Detect which cell encompasses the target text, then output its (X, Y) center coordinate. 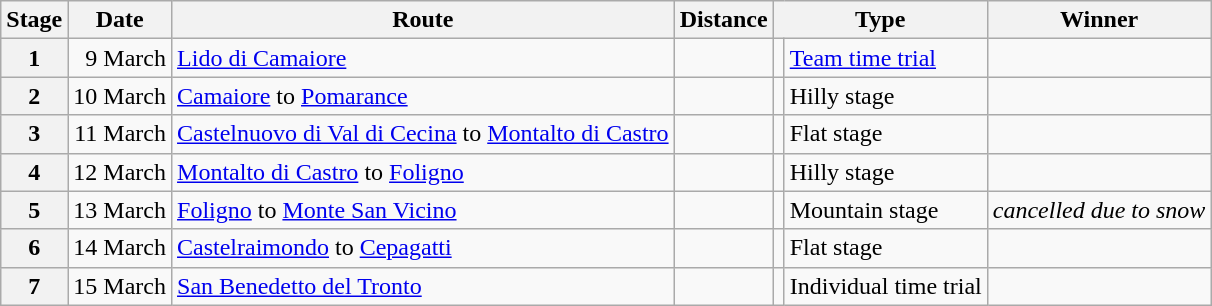
Distance (724, 20)
Mountain stage (886, 210)
3 (34, 134)
10 March (120, 96)
Route (424, 20)
Lido di Camaiore (424, 58)
9 March (120, 58)
cancelled due to snow (1099, 210)
2 (34, 96)
6 (34, 248)
7 (34, 286)
Camaiore to Pomarance (424, 96)
Winner (1099, 20)
12 March (120, 172)
Team time trial (886, 58)
Type (880, 20)
15 March (120, 286)
San Benedetto del Tronto (424, 286)
Date (120, 20)
Montalto di Castro to Foligno (424, 172)
Stage (34, 20)
Castelnuovo di Val di Cecina to Montalto di Castro (424, 134)
Individual time trial (886, 286)
Foligno to Monte San Vicino (424, 210)
5 (34, 210)
Castelraimondo to Cepagatti (424, 248)
4 (34, 172)
1 (34, 58)
14 March (120, 248)
11 March (120, 134)
13 March (120, 210)
